Determine the [x, y] coordinate at the center of the cell enclosing the given text.  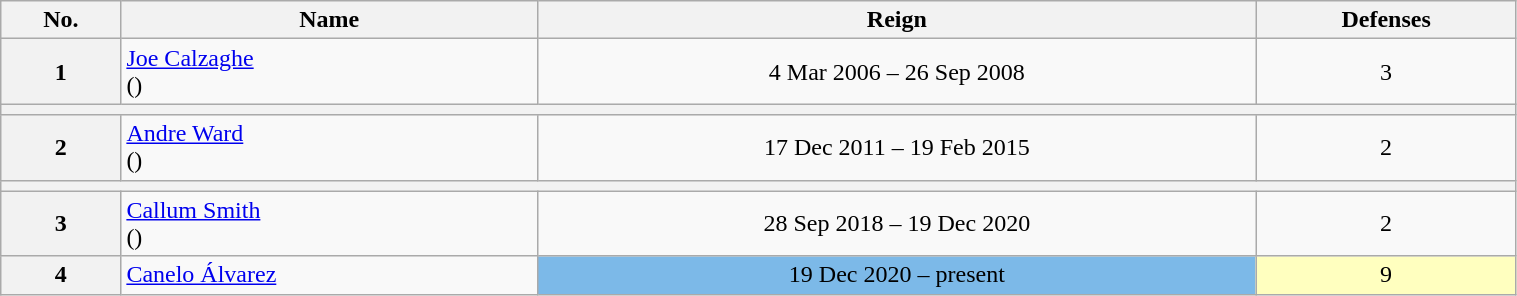
Callum Smith() [330, 224]
4 Mar 2006 – 26 Sep 2008 [896, 72]
Joe Calzaghe() [330, 72]
Defenses [1386, 20]
Canelo Álvarez [330, 275]
19 Dec 2020 – present [896, 275]
28 Sep 2018 – 19 Dec 2020 [896, 224]
4 [61, 275]
Andre Ward() [330, 148]
No. [61, 20]
Name [330, 20]
Reign [896, 20]
9 [1386, 275]
1 [61, 72]
17 Dec 2011 – 19 Feb 2015 [896, 148]
